Provide the (X, Y) coordinate of the cell's center where the given text is located.  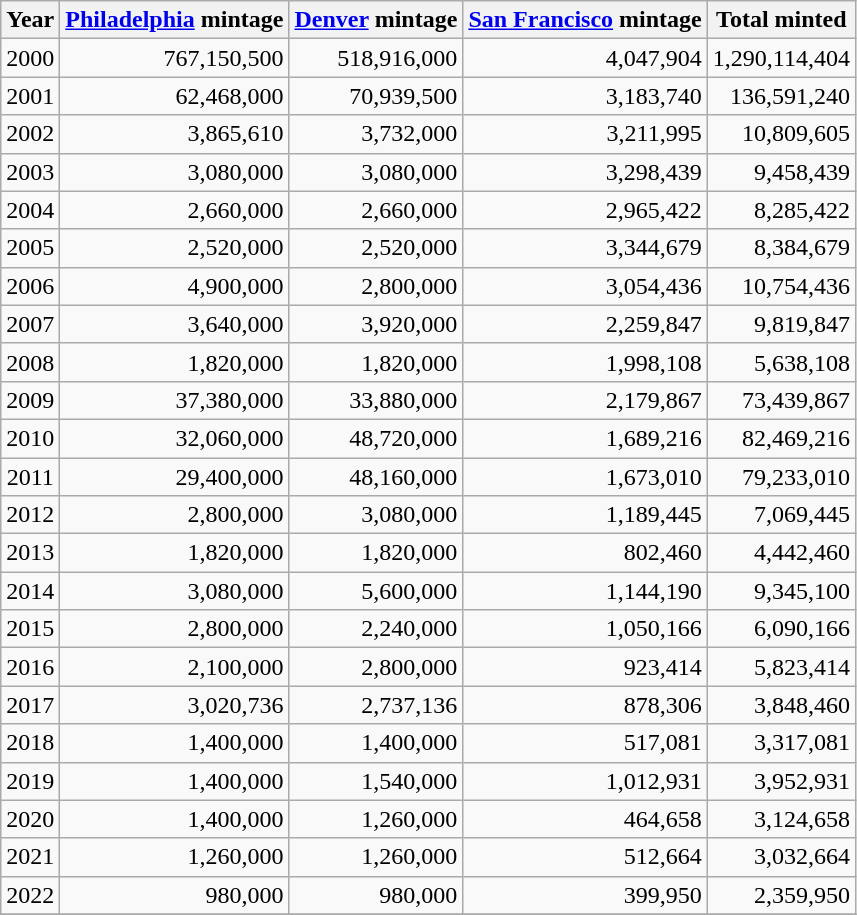
2006 (30, 286)
3,211,995 (585, 134)
2,359,950 (781, 895)
48,720,000 (376, 438)
878,306 (585, 705)
Year (30, 20)
2012 (30, 515)
3,920,000 (376, 324)
1,050,166 (585, 629)
3,183,740 (585, 96)
2,100,000 (174, 667)
3,848,460 (781, 705)
4,442,460 (781, 553)
2022 (30, 895)
48,160,000 (376, 477)
2010 (30, 438)
2003 (30, 172)
2021 (30, 857)
2013 (30, 553)
29,400,000 (174, 477)
512,664 (585, 857)
136,591,240 (781, 96)
9,458,439 (781, 172)
4,900,000 (174, 286)
2,259,847 (585, 324)
2008 (30, 362)
3,732,000 (376, 134)
10,754,436 (781, 286)
5,638,108 (781, 362)
3,124,658 (781, 819)
2016 (30, 667)
517,081 (585, 743)
923,414 (585, 667)
2,737,136 (376, 705)
32,060,000 (174, 438)
399,950 (585, 895)
10,809,605 (781, 134)
1,540,000 (376, 781)
4,047,904 (585, 58)
Philadelphia mintage (174, 20)
1,673,010 (585, 477)
2002 (30, 134)
2017 (30, 705)
7,069,445 (781, 515)
2004 (30, 210)
2000 (30, 58)
802,460 (585, 553)
3,054,436 (585, 286)
464,658 (585, 819)
2015 (30, 629)
3,020,736 (174, 705)
1,189,445 (585, 515)
767,150,500 (174, 58)
2014 (30, 591)
1,290,114,404 (781, 58)
Denver mintage (376, 20)
2011 (30, 477)
3,344,679 (585, 248)
1,144,190 (585, 591)
79,233,010 (781, 477)
2009 (30, 400)
3,865,610 (174, 134)
33,880,000 (376, 400)
1,998,108 (585, 362)
2018 (30, 743)
3,640,000 (174, 324)
2007 (30, 324)
2019 (30, 781)
62,468,000 (174, 96)
70,939,500 (376, 96)
3,032,664 (781, 857)
5,823,414 (781, 667)
2001 (30, 96)
9,345,100 (781, 591)
73,439,867 (781, 400)
8,384,679 (781, 248)
San Francisco mintage (585, 20)
3,298,439 (585, 172)
2,240,000 (376, 629)
2,179,867 (585, 400)
3,952,931 (781, 781)
5,600,000 (376, 591)
1,689,216 (585, 438)
8,285,422 (781, 210)
3,317,081 (781, 743)
2020 (30, 819)
6,090,166 (781, 629)
1,012,931 (585, 781)
2,965,422 (585, 210)
37,380,000 (174, 400)
Total minted (781, 20)
82,469,216 (781, 438)
518,916,000 (376, 58)
2005 (30, 248)
9,819,847 (781, 324)
